Detect which cell encompasses the target text, then output its [X, Y] center coordinate. 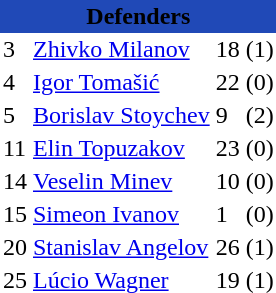
9 [228, 116]
14 [15, 182]
10 [228, 182]
18 [228, 50]
23 [228, 148]
Zhivko Milanov [122, 50]
26 [228, 248]
1 [228, 214]
Borislav Stoychev [122, 116]
Simeon Ivanov [122, 214]
22 [228, 82]
15 [15, 214]
5 [15, 116]
Veselin Minev [122, 182]
11 [15, 148]
Elin Topuzakov [122, 148]
20 [15, 248]
4 [15, 82]
3 [15, 50]
Igor Tomašić [122, 82]
Stanislav Angelov [122, 248]
